Pinpoint the cell where the given text exists, returning its (x, y) midpoint coordinate. 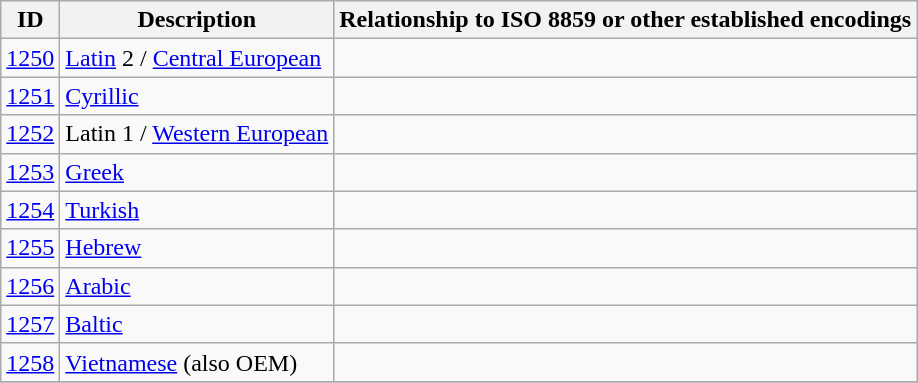
Greek (197, 172)
1251 (30, 96)
Vietnamese (also OEM) (197, 362)
Latin 1 / Western European (197, 134)
Arabic (197, 286)
1257 (30, 324)
1254 (30, 210)
Hebrew (197, 248)
1255 (30, 248)
1258 (30, 362)
Turkish (197, 210)
1252 (30, 134)
Baltic (197, 324)
1256 (30, 286)
Cyrillic (197, 96)
1253 (30, 172)
Description (197, 20)
Relationship to ISO 8859 or other established encodings (626, 20)
ID (30, 20)
Latin 2 / Central European (197, 58)
1250 (30, 58)
